Provide the [X, Y] coordinate of the cell's center where the given text is located.  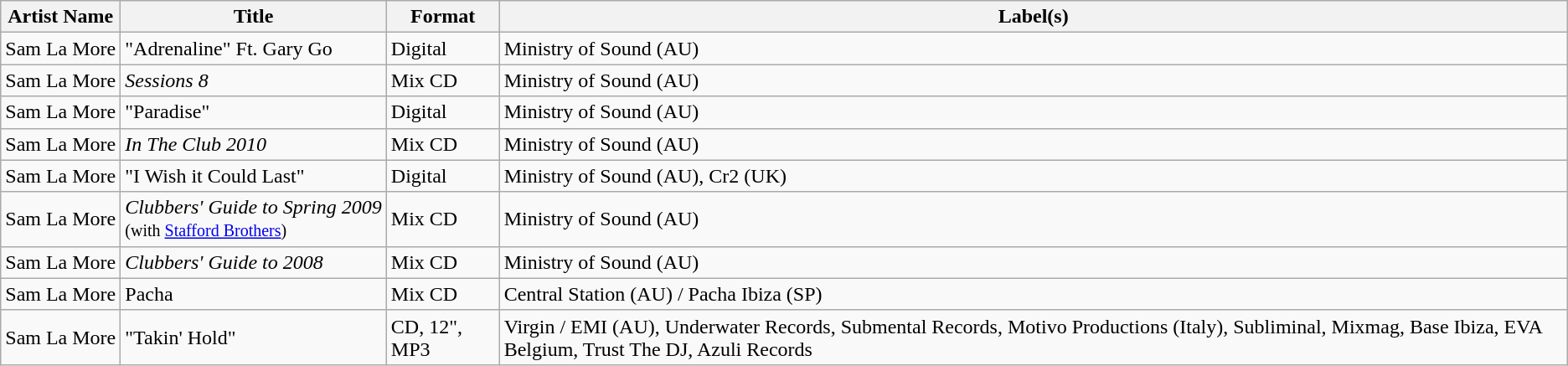
Format [442, 17]
Clubbers' Guide to Spring 2009(with Stafford Brothers) [254, 219]
"Adrenaline" Ft. Gary Go [254, 49]
Central Station (AU) / Pacha Ibiza (SP) [1034, 294]
Label(s) [1034, 17]
In The Club 2010 [254, 144]
Title [254, 17]
Pacha [254, 294]
Clubbers' Guide to 2008 [254, 262]
Sessions 8 [254, 80]
CD, 12", MP3 [442, 337]
"Paradise" [254, 112]
"I Wish it Could Last" [254, 176]
Artist Name [60, 17]
Ministry of Sound (AU), Cr2 (UK) [1034, 176]
"Takin' Hold" [254, 337]
